Pinpoint the cell where the given text exists, returning its [X, Y] midpoint coordinate. 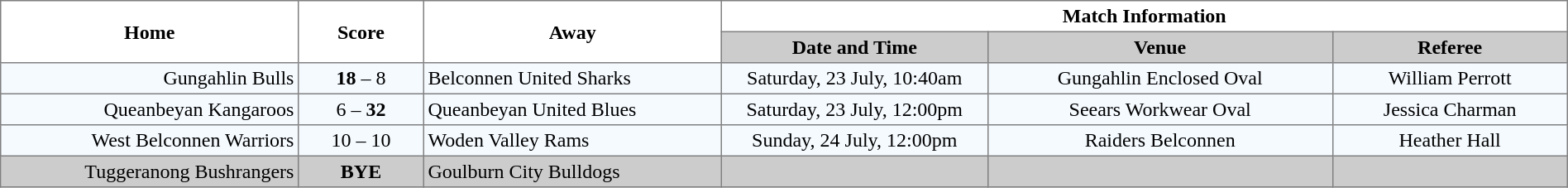
Date and Time [854, 47]
BYE [361, 171]
Away [572, 31]
Jessica Charman [1450, 109]
Belconnen United Sharks [572, 79]
West Belconnen Warriors [150, 141]
6 – 32 [361, 109]
Sunday, 24 July, 12:00pm [854, 141]
Gungahlin Bulls [150, 79]
Referee [1450, 47]
Match Information [1145, 17]
Home [150, 31]
Saturday, 23 July, 12:00pm [854, 109]
Woden Valley Rams [572, 141]
Saturday, 23 July, 10:40am [854, 79]
Seears Workwear Oval [1159, 109]
Queanbeyan United Blues [572, 109]
Gungahlin Enclosed Oval [1159, 79]
Score [361, 31]
10 – 10 [361, 141]
William Perrott [1450, 79]
18 – 8 [361, 79]
Heather Hall [1450, 141]
Queanbeyan Kangaroos [150, 109]
Venue [1159, 47]
Goulburn City Bulldogs [572, 171]
Tuggeranong Bushrangers [150, 171]
Raiders Belconnen [1159, 141]
